Return (X, Y) of the center of cell containing provided text 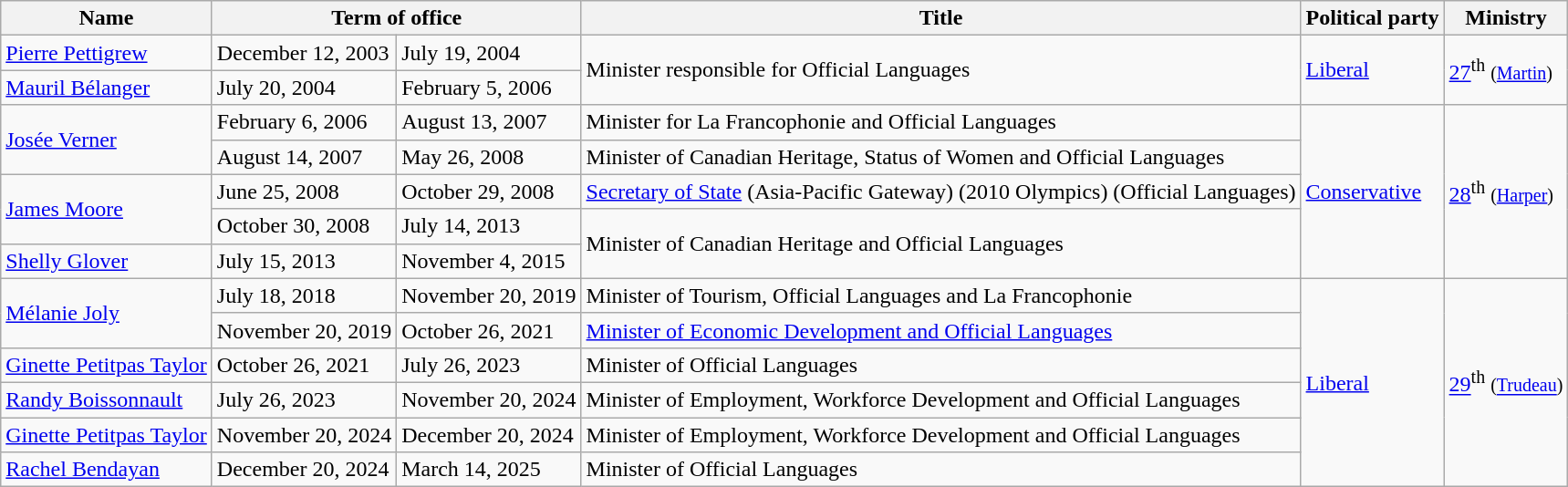
July 19, 2004 (489, 53)
29th (Trudeau) (1506, 382)
28th (Harper) (1506, 192)
October 29, 2008 (489, 192)
Conservative (1372, 192)
November 4, 2015 (489, 261)
August 13, 2007 (489, 122)
Ministry (1506, 18)
May 26, 2008 (489, 157)
Josée Verner (107, 140)
June 25, 2008 (304, 192)
December 12, 2003 (304, 53)
March 14, 2025 (489, 470)
Shelly Glover (107, 261)
Minister of Canadian Heritage and Official Languages (941, 243)
October 30, 2008 (304, 226)
February 6, 2006 (304, 122)
Minister of Economic Development and Official Languages (941, 330)
August 14, 2007 (304, 157)
Minister of Tourism, Official Languages and La Francophonie (941, 295)
27th (Martin) (1506, 70)
July 14, 2013 (489, 226)
July 20, 2004 (304, 88)
July 15, 2013 (304, 261)
Minister responsible for Official Languages (941, 70)
Randy Boissonnault (107, 399)
James Moore (107, 209)
Pierre Pettigrew (107, 53)
February 5, 2006 (489, 88)
Name (107, 18)
Term of office (396, 18)
Mélanie Joly (107, 313)
Mauril Bélanger (107, 88)
July 18, 2018 (304, 295)
Rachel Bendayan (107, 470)
Title (941, 18)
Political party (1372, 18)
Minister of Canadian Heritage, Status of Women and Official Languages (941, 157)
Minister for La Francophonie and Official Languages (941, 122)
Secretary of State (Asia-Pacific Gateway) (2010 Olympics) (Official Languages) (941, 192)
